Return the (x, y) coordinate for the center point of the cell that contains the specified text.  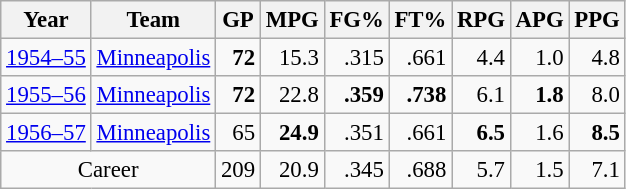
4.8 (597, 58)
15.3 (292, 58)
FT% (420, 20)
PPG (597, 20)
20.9 (292, 170)
6.5 (482, 133)
24.9 (292, 133)
FG% (356, 20)
65 (238, 133)
.315 (356, 58)
1.5 (540, 170)
1955–56 (46, 95)
MPG (292, 20)
1954–55 (46, 58)
1956–57 (46, 133)
8.5 (597, 133)
APG (540, 20)
.738 (420, 95)
Team (153, 20)
4.4 (482, 58)
1.0 (540, 58)
.351 (356, 133)
1.6 (540, 133)
RPG (482, 20)
8.0 (597, 95)
6.1 (482, 95)
1.8 (540, 95)
Year (46, 20)
.359 (356, 95)
22.8 (292, 95)
.688 (420, 170)
Career (108, 170)
GP (238, 20)
209 (238, 170)
5.7 (482, 170)
.345 (356, 170)
7.1 (597, 170)
